Provide the [X, Y] coordinate of the cell's center where the given text is located.  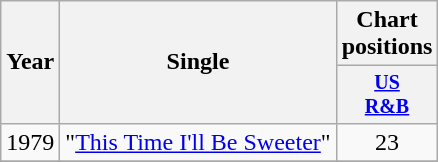
23 [387, 142]
Year [30, 62]
Single [198, 62]
Chart positions [387, 34]
"This Time I'll Be Sweeter" [198, 142]
1979 [30, 142]
USR&B [387, 94]
